Extract the (x, y) coordinate from the center of the cell holding the provided text.  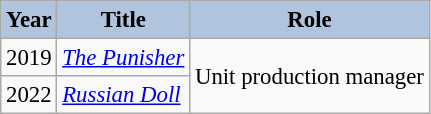
Russian Doll (124, 95)
Unit production manager (310, 76)
Title (124, 20)
The Punisher (124, 58)
Role (310, 20)
2019 (29, 58)
2022 (29, 95)
Year (29, 20)
